From the cell containing the given text, extract its center point as (x, y) coordinate. 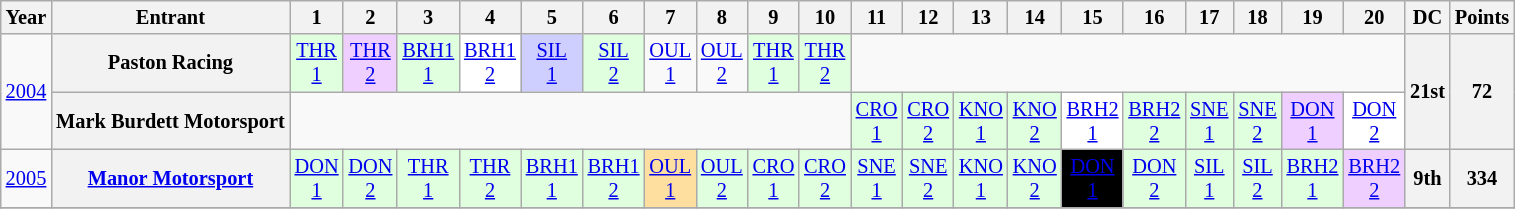
15 (1093, 17)
14 (1035, 17)
DC (1428, 17)
7 (670, 17)
Year (26, 17)
Points (1482, 17)
Paston Racing (170, 63)
8 (722, 17)
19 (1313, 17)
5 (552, 17)
4 (490, 17)
3 (428, 17)
Entrant (170, 17)
72 (1482, 92)
21st (1428, 92)
9 (774, 17)
2004 (26, 92)
11 (877, 17)
18 (1257, 17)
20 (1374, 17)
2 (370, 17)
13 (981, 17)
17 (1209, 17)
1 (317, 17)
16 (1154, 17)
12 (928, 17)
2005 (26, 178)
334 (1482, 178)
9th (1428, 178)
10 (825, 17)
Manor Motorsport (170, 178)
Mark Burdett Motorsport (170, 121)
6 (614, 17)
